Provide the [x, y] coordinate of the cell's center where the given text is located.  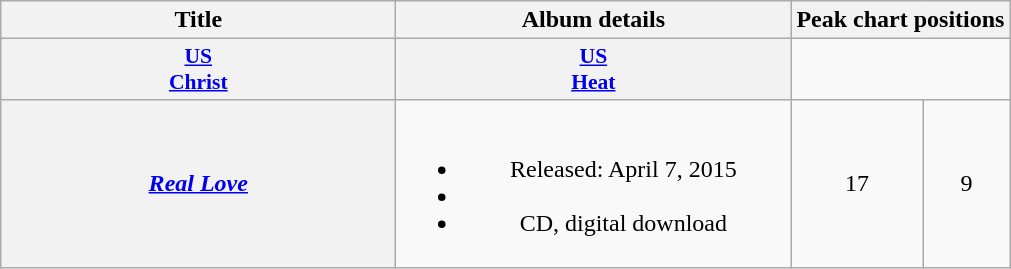
Album details [594, 20]
Peak chart positions [900, 20]
Real Love [198, 184]
Title [198, 20]
USHeat [594, 70]
USChrist [198, 70]
9 [966, 184]
Released: April 7, 2015CD, digital download [594, 184]
17 [857, 184]
